For the text-containing cell, return its midpoint in [X, Y] coordinate format. 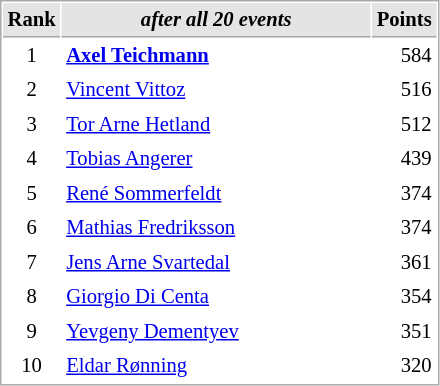
Giorgio Di Centa [216, 296]
7 [32, 262]
354 [404, 296]
516 [404, 90]
Points [404, 20]
512 [404, 124]
Rank [32, 20]
Mathias Fredriksson [216, 228]
351 [404, 332]
6 [32, 228]
Tor Arne Hetland [216, 124]
René Sommerfeldt [216, 194]
after all 20 events [216, 20]
1 [32, 56]
Eldar Rønning [216, 366]
439 [404, 158]
Yevgeny Dementyev [216, 332]
Jens Arne Svartedal [216, 262]
4 [32, 158]
5 [32, 194]
8 [32, 296]
3 [32, 124]
Tobias Angerer [216, 158]
584 [404, 56]
10 [32, 366]
320 [404, 366]
361 [404, 262]
9 [32, 332]
2 [32, 90]
Axel Teichmann [216, 56]
Vincent Vittoz [216, 90]
